Capture the cell that displays the provided text and extract its [x, y] central coordinate. 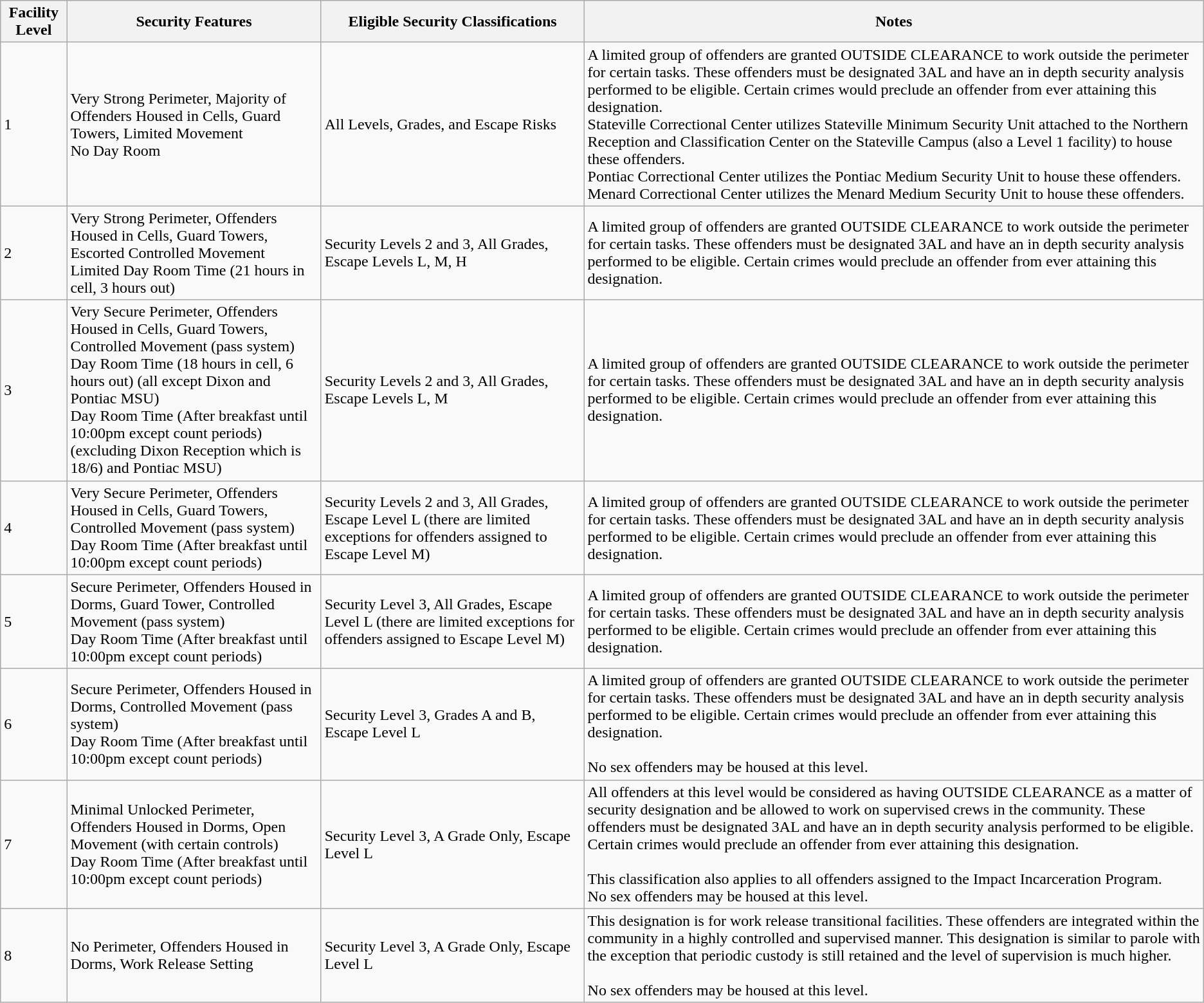
Security Level 3, All Grades, Escape Level L (there are limited exceptions for offenders assigned to Escape Level M) [453, 621]
1 [33, 124]
Very Strong Perimeter, Majority of Offenders Housed in Cells, Guard Towers, Limited MovementNo Day Room [194, 124]
Secure Perimeter, Offenders Housed in Dorms, Controlled Movement (pass system)Day Room Time (After breakfast until 10:00pm except count periods) [194, 724]
Facility Level [33, 22]
No Perimeter, Offenders Housed in Dorms, Work Release Setting [194, 955]
Very Strong Perimeter, Offenders Housed in Cells, Guard Towers, Escorted Controlled MovementLimited Day Room Time (21 hours in cell, 3 hours out) [194, 253]
Security Level 3, Grades A and B, Escape Level L [453, 724]
Security Levels 2 and 3, All Grades, Escape Level L (there are limited exceptions for offenders assigned to Escape Level M) [453, 528]
5 [33, 621]
Notes [894, 22]
Eligible Security Classifications [453, 22]
3 [33, 390]
Security Features [194, 22]
4 [33, 528]
7 [33, 844]
2 [33, 253]
8 [33, 955]
Security Levels 2 and 3, All Grades, Escape Levels L, M, H [453, 253]
6 [33, 724]
All Levels, Grades, and Escape Risks [453, 124]
Security Levels 2 and 3, All Grades, Escape Levels L, M [453, 390]
